For the text-containing cell, return its midpoint in [X, Y] coordinate format. 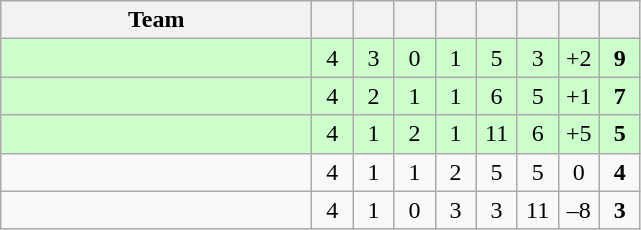
–8 [578, 210]
+2 [578, 58]
9 [620, 58]
7 [620, 96]
+5 [578, 134]
Team [156, 20]
+1 [578, 96]
